Search for the cell housing the specified text and yield its [x, y] center coordinate. 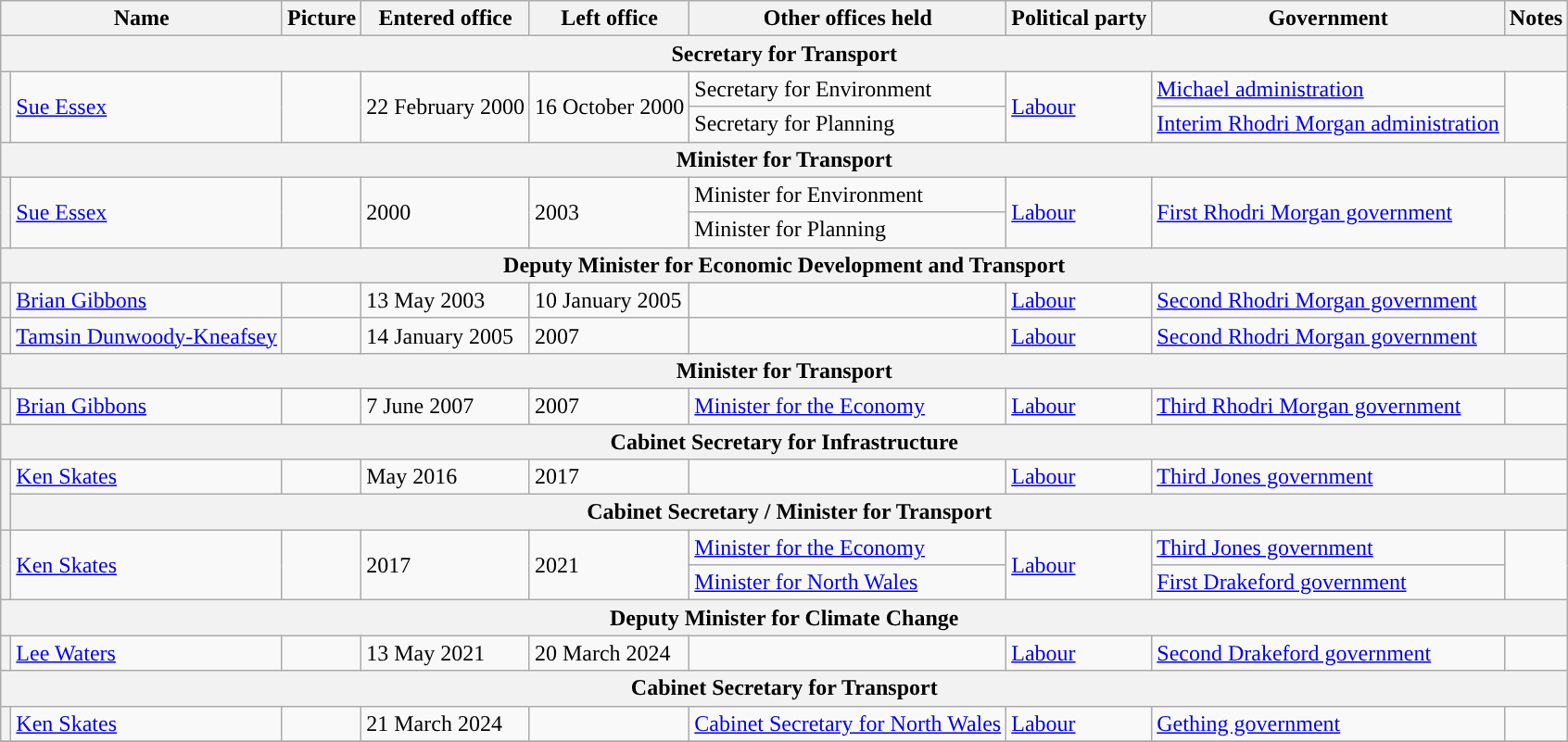
13 May 2003 [446, 300]
13 May 2021 [446, 653]
Left office [609, 19]
Minister for Environment [848, 195]
Name [142, 19]
Lee Waters [146, 653]
Secretary for Environment [848, 89]
Tamsin Dunwoody-Kneafsey [146, 335]
Political party [1079, 19]
First Drakeford government [1329, 583]
Cabinet Secretary / Minister for Transport [790, 512]
Third Rhodri Morgan government [1329, 406]
21 March 2024 [446, 723]
May 2016 [446, 477]
16 October 2000 [609, 107]
Gething government [1329, 723]
Deputy Minister for Climate Change [784, 618]
Minister for North Wales [848, 583]
7 June 2007 [446, 406]
First Rhodri Morgan government [1329, 212]
20 March 2024 [609, 653]
Cabinet Secretary for Transport [784, 688]
2021 [609, 565]
Michael administration [1329, 89]
10 January 2005 [609, 300]
Second Drakeford government [1329, 653]
Interim Rhodri Morgan administration [1329, 124]
2003 [609, 212]
Other offices held [848, 19]
Cabinet Secretary for Infrastructure [784, 442]
Picture [321, 19]
Deputy Minister for Economic Development and Transport [784, 265]
14 January 2005 [446, 335]
Government [1329, 19]
Cabinet Secretary for North Wales [848, 723]
Secretary for Transport [784, 54]
2000 [446, 212]
22 February 2000 [446, 107]
Notes [1536, 19]
Minister for Planning [848, 230]
Entered office [446, 19]
Secretary for Planning [848, 124]
